Detect which cell encompasses the target text, then output its (X, Y) center coordinate. 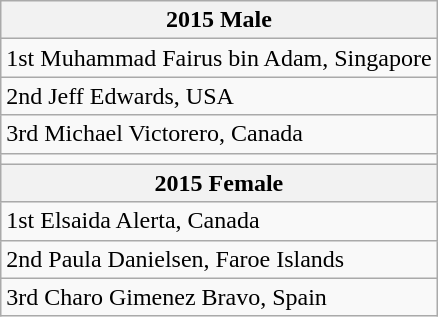
1st Elsaida Alerta, Canada (219, 221)
3rd Michael Victorero, Canada (219, 134)
2nd Paula Danielsen, Faroe Islands (219, 259)
2nd Jeff Edwards, USA (219, 96)
2015 Male (219, 20)
1st Muhammad Fairus bin Adam, Singapore (219, 58)
2015 Female (219, 183)
3rd Charo Gimenez Bravo, Spain (219, 297)
